Return the [x, y] coordinate for the center point of the cell that contains the specified text.  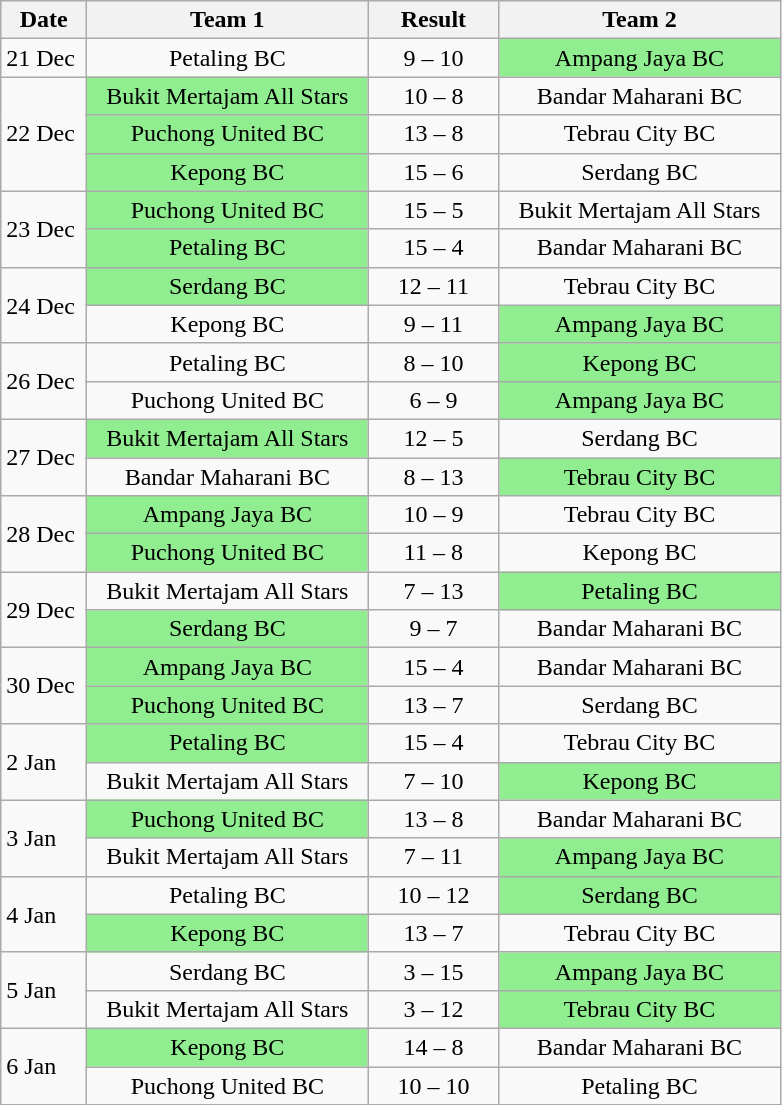
23 Dec [44, 229]
24 Dec [44, 305]
12 – 11 [434, 286]
Team 2 [640, 20]
8 – 13 [434, 477]
26 Dec [44, 381]
10 – 10 [434, 1085]
Team 1 [228, 20]
9 – 11 [434, 324]
11 – 8 [434, 553]
Date [44, 20]
12 – 5 [434, 438]
10 – 9 [434, 515]
7 – 10 [434, 781]
15 – 5 [434, 210]
15 – 6 [434, 172]
10 – 8 [434, 96]
7 – 13 [434, 591]
27 Dec [44, 457]
7 – 11 [434, 857]
8 – 10 [434, 362]
3 Jan [44, 838]
6 – 9 [434, 400]
2 Jan [44, 762]
28 Dec [44, 534]
3 – 12 [434, 1009]
14 – 8 [434, 1047]
29 Dec [44, 610]
9 – 7 [434, 629]
6 Jan [44, 1066]
4 Jan [44, 914]
22 Dec [44, 134]
30 Dec [44, 686]
21 Dec [44, 58]
3 – 15 [434, 971]
10 – 12 [434, 895]
Result [434, 20]
9 – 10 [434, 58]
5 Jan [44, 990]
